Pinpoint the cell where the given text exists, returning its (X, Y) midpoint coordinate. 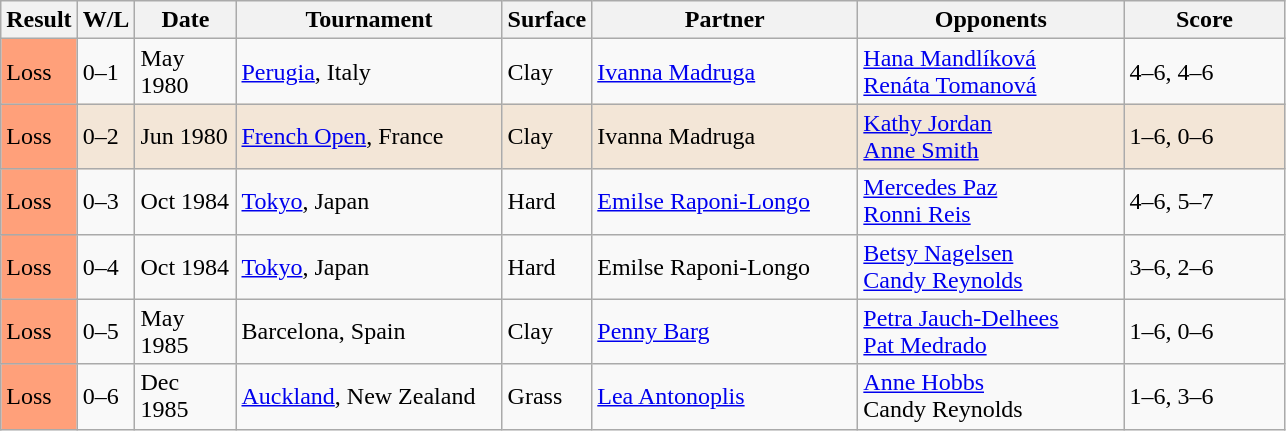
0–6 (106, 396)
Result (39, 20)
Kathy Jordan Anne Smith (991, 136)
Date (186, 20)
May 1985 (186, 332)
1–6, 3–6 (1204, 396)
0–5 (106, 332)
Mercedes Paz Ronni Reis (991, 202)
Penny Barg (725, 332)
Score (1204, 20)
W/L (106, 20)
Betsy Nagelsen Candy Reynolds (991, 266)
0–1 (106, 72)
0–4 (106, 266)
Barcelona, Spain (369, 332)
Jun 1980 (186, 136)
Surface (547, 20)
Petra Jauch-Delhees Pat Medrado (991, 332)
Perugia, Italy (369, 72)
3–6, 2–6 (1204, 266)
Grass (547, 396)
Lea Antonoplis (725, 396)
Opponents (991, 20)
0–3 (106, 202)
Partner (725, 20)
May 1980 (186, 72)
4–6, 4–6 (1204, 72)
Hana Mandlíková Renáta Tomanová (991, 72)
4–6, 5–7 (1204, 202)
Auckland, New Zealand (369, 396)
Tournament (369, 20)
Dec 1985 (186, 396)
Anne Hobbs Candy Reynolds (991, 396)
French Open, France (369, 136)
0–2 (106, 136)
